Return the (X, Y) coordinate for the center point of the cell that contains the specified text.  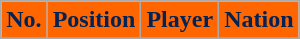
Nation (259, 20)
No. (24, 20)
Position (94, 20)
Player (180, 20)
